Detect which cell encompasses the target text, then output its [X, Y] center coordinate. 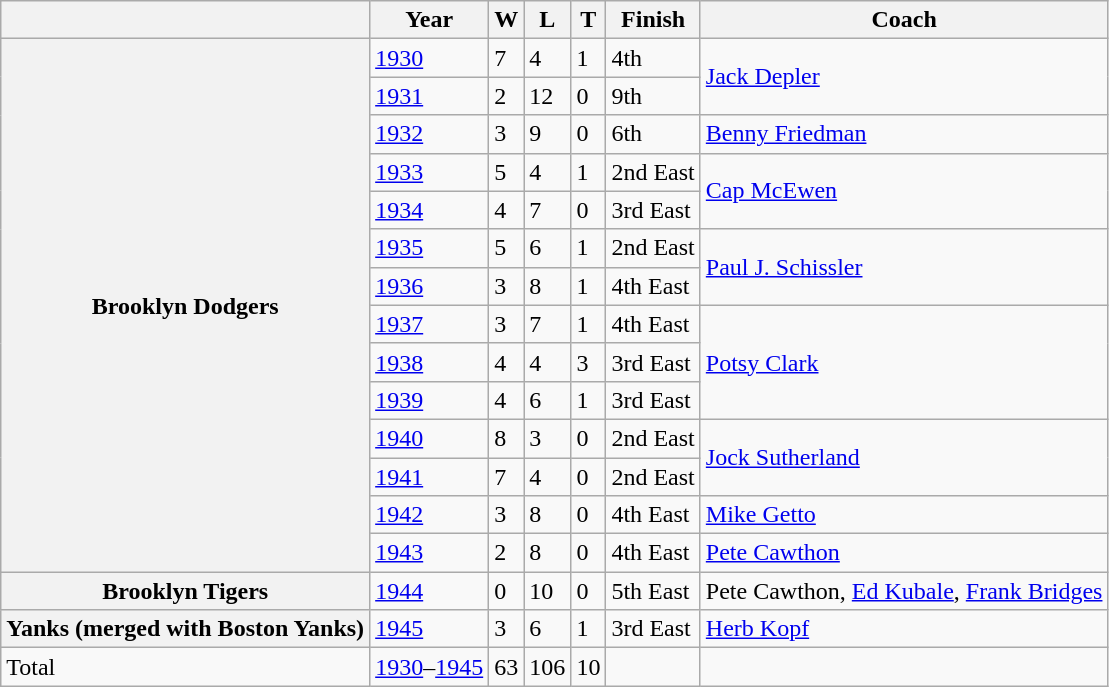
Coach [904, 20]
1935 [430, 248]
Brooklyn Dodgers [186, 306]
Total [186, 667]
Cap McEwen [904, 191]
1933 [430, 172]
Year [430, 20]
9th [653, 96]
4th [653, 58]
T [588, 20]
Paul J. Schissler [904, 267]
106 [548, 667]
1941 [430, 477]
1940 [430, 438]
1944 [430, 591]
Jock Sutherland [904, 457]
1934 [430, 210]
Potsy Clark [904, 362]
Pete Cawthon, Ed Kubale, Frank Bridges [904, 591]
12 [548, 96]
Herb Kopf [904, 629]
L [548, 20]
Jack Depler [904, 77]
Benny Friedman [904, 134]
1939 [430, 400]
1932 [430, 134]
Finish [653, 20]
9 [548, 134]
Brooklyn Tigers [186, 591]
1936 [430, 286]
1930–1945 [430, 667]
1938 [430, 362]
1945 [430, 629]
1943 [430, 553]
Mike Getto [904, 515]
1937 [430, 324]
1931 [430, 96]
6th [653, 134]
63 [506, 667]
Pete Cawthon [904, 553]
Yanks (merged with Boston Yanks) [186, 629]
1942 [430, 515]
W [506, 20]
5th East [653, 591]
1930 [430, 58]
